Return the (x, y) coordinate for the center point of the cell that contains the specified text.  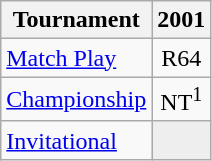
Invitational (76, 140)
Match Play (76, 58)
Championship (76, 100)
NT1 (182, 100)
2001 (182, 20)
R64 (182, 58)
Tournament (76, 20)
